Output the [X, Y] coordinate of the center of the cell containing the given text.  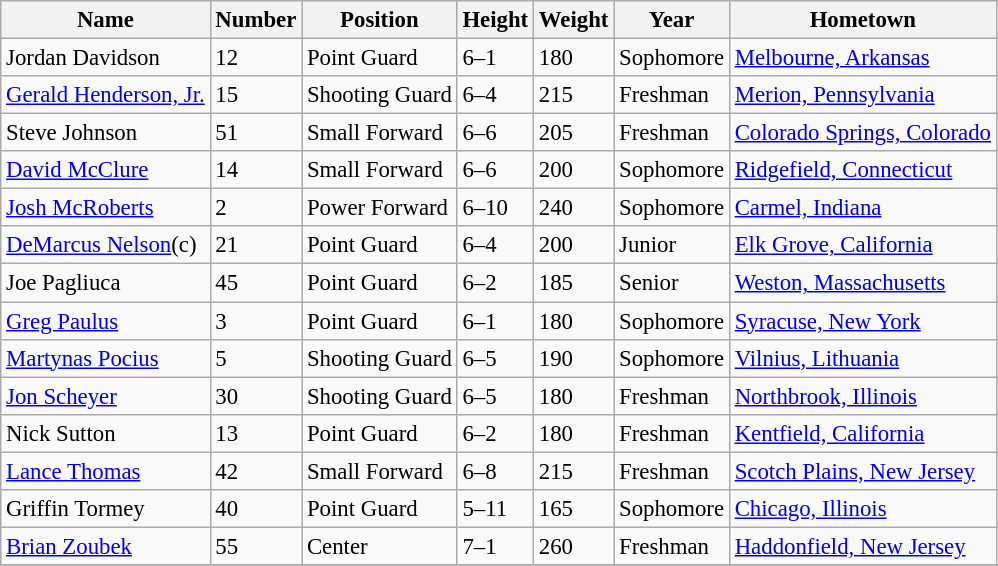
Hometown [862, 20]
Nick Sutton [106, 433]
14 [256, 170]
12 [256, 58]
Brian Zoubek [106, 546]
6–10 [495, 208]
Syracuse, New York [862, 321]
Scotch Plains, New Jersey [862, 471]
205 [574, 133]
Name [106, 20]
Year [672, 20]
Martynas Pocius [106, 358]
2 [256, 208]
Position [380, 20]
Melbourne, Arkansas [862, 58]
Kentfield, California [862, 433]
6–8 [495, 471]
Merion, Pennsylvania [862, 95]
40 [256, 509]
Chicago, Illinois [862, 509]
Weston, Massachusetts [862, 283]
Center [380, 546]
5–11 [495, 509]
7–1 [495, 546]
190 [574, 358]
Jordan Davidson [106, 58]
David McClure [106, 170]
Lance Thomas [106, 471]
Josh McRoberts [106, 208]
Jon Scheyer [106, 396]
Power Forward [380, 208]
Colorado Springs, Colorado [862, 133]
21 [256, 245]
Haddonfield, New Jersey [862, 546]
Joe Pagliuca [106, 283]
45 [256, 283]
Gerald Henderson, Jr. [106, 95]
30 [256, 396]
DeMarcus Nelson(c) [106, 245]
Junior [672, 245]
13 [256, 433]
Senior [672, 283]
Ridgefield, Connecticut [862, 170]
Elk Grove, California [862, 245]
5 [256, 358]
Weight [574, 20]
165 [574, 509]
Northbrook, Illinois [862, 396]
3 [256, 321]
240 [574, 208]
185 [574, 283]
Steve Johnson [106, 133]
260 [574, 546]
Height [495, 20]
55 [256, 546]
Carmel, Indiana [862, 208]
Griffin Tormey [106, 509]
15 [256, 95]
42 [256, 471]
Greg Paulus [106, 321]
51 [256, 133]
Number [256, 20]
Vilnius, Lithuania [862, 358]
